Return the [X, Y] coordinate for the center point of the cell that contains the specified text.  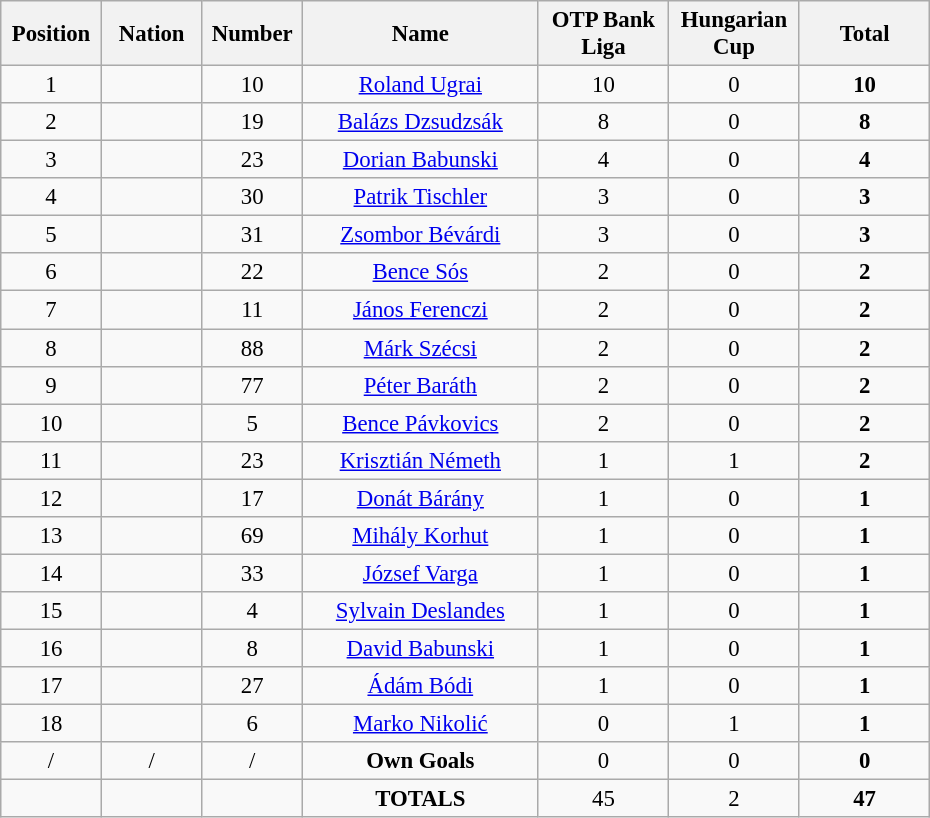
Own Goals [421, 761]
Number [252, 34]
Nation [152, 34]
7 [52, 310]
18 [52, 724]
Ádám Bódi [421, 686]
Roland Ugrai [421, 85]
22 [252, 273]
Bence Pávkovics [421, 423]
19 [252, 122]
13 [52, 536]
Sylvain Deslandes [421, 611]
OTP Bank Liga [604, 34]
30 [252, 197]
47 [864, 799]
9 [52, 385]
69 [252, 536]
Balázs Dzsudzsák [421, 122]
12 [52, 498]
Mihály Korhut [421, 536]
31 [252, 235]
Name [421, 34]
TOTALS [421, 799]
77 [252, 385]
Total [864, 34]
45 [604, 799]
27 [252, 686]
Zsombor Bévárdi [421, 235]
Donát Bárány [421, 498]
Márk Szécsi [421, 348]
33 [252, 573]
15 [52, 611]
Marko Nikolić [421, 724]
Bence Sós [421, 273]
Position [52, 34]
88 [252, 348]
16 [52, 648]
Péter Baráth [421, 385]
Krisztián Németh [421, 460]
Patrik Tischler [421, 197]
Hungarian Cup [734, 34]
14 [52, 573]
János Ferenczi [421, 310]
József Varga [421, 573]
Dorian Babunski [421, 160]
David Babunski [421, 648]
